Search for the cell housing the specified text and yield its (X, Y) center coordinate. 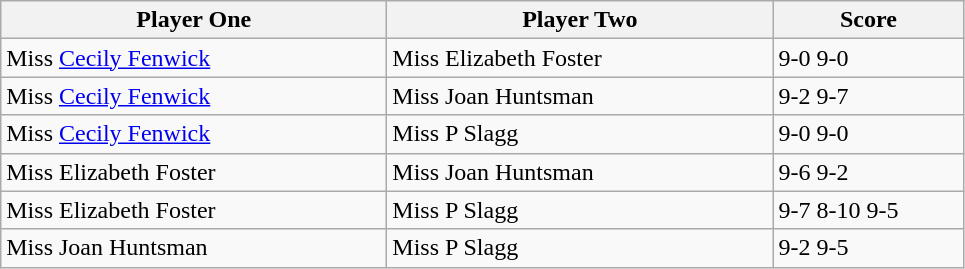
9-7 8-10 9-5 (868, 210)
9-6 9-2 (868, 172)
Score (868, 20)
Player One (194, 20)
9-2 9-7 (868, 96)
Player Two (580, 20)
9-2 9-5 (868, 248)
